Identify which cell holds the provided text, then report its [x, y] central coordinate. 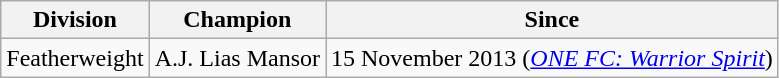
Featherweight [75, 58]
Champion [237, 20]
15 November 2013 (ONE FC: Warrior Spirit) [552, 58]
A.J. Lias Mansor [237, 58]
Since [552, 20]
Division [75, 20]
